Extract the [x, y] coordinate from the center of the cell holding the provided text.  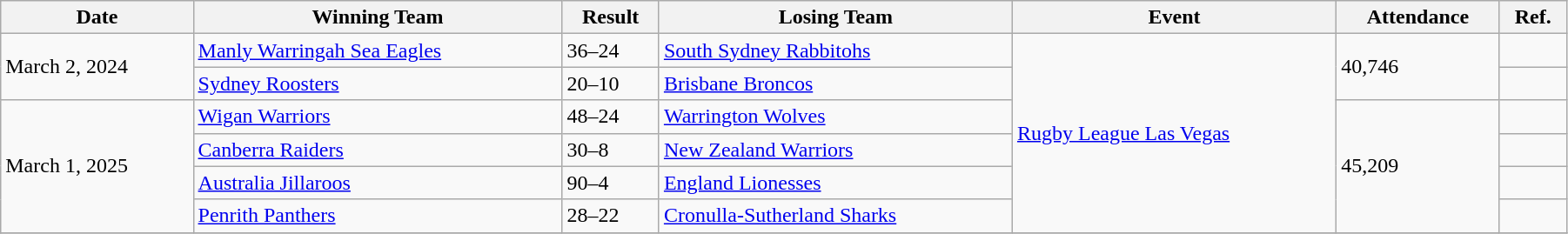
40,746 [1418, 67]
England Lionesses [835, 183]
Date [97, 17]
Losing Team [835, 17]
Attendance [1418, 17]
Ref. [1533, 17]
30–8 [611, 150]
20–10 [611, 84]
Warrington Wolves [835, 117]
South Sydney Rabbitohs [835, 50]
Australia Jillaroos [378, 183]
48–24 [611, 117]
28–22 [611, 216]
Manly Warringah Sea Eagles [378, 50]
Winning Team [378, 17]
Result [611, 17]
Rugby League Las Vegas [1174, 133]
Cronulla-Sutherland Sharks [835, 216]
Sydney Roosters [378, 84]
Brisbane Broncos [835, 84]
Penrith Panthers [378, 216]
90–4 [611, 183]
Wigan Warriors [378, 117]
45,209 [1418, 166]
Canberra Raiders [378, 150]
March 2, 2024 [97, 67]
New Zealand Warriors [835, 150]
March 1, 2025 [97, 166]
36–24 [611, 50]
Event [1174, 17]
